Scan for the cell matching the given text and deliver its (X, Y) coordinate at center. 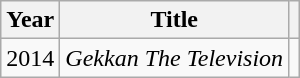
Year (30, 20)
Gekkan The Television (174, 58)
2014 (30, 58)
Title (174, 20)
